Determine the [x, y] coordinate at the center of the cell enclosing the given text.  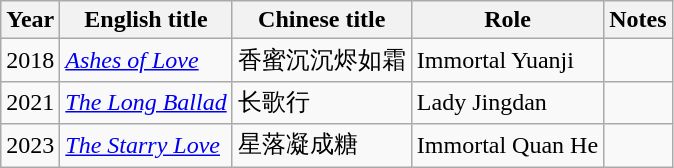
English title [146, 20]
Lady Jingdan [507, 102]
The Starry Love [146, 146]
2021 [30, 102]
Immortal Yuanji [507, 60]
Role [507, 20]
Chinese title [322, 20]
Ashes of Love [146, 60]
星落凝成糖 [322, 146]
香蜜沉沉烬如霜 [322, 60]
长歌行 [322, 102]
Notes [638, 20]
2018 [30, 60]
2023 [30, 146]
Year [30, 20]
The Long Ballad [146, 102]
Immortal Quan He [507, 146]
